For the text-containing cell, return its midpoint in (x, y) coordinate format. 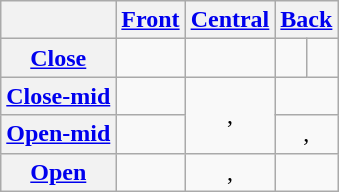
Close-mid (58, 96)
Open-mid (58, 134)
Central (230, 20)
Close (58, 58)
Open (58, 172)
Front (150, 20)
Back (306, 20)
